Pinpoint the cell where the given text exists, returning its [x, y] midpoint coordinate. 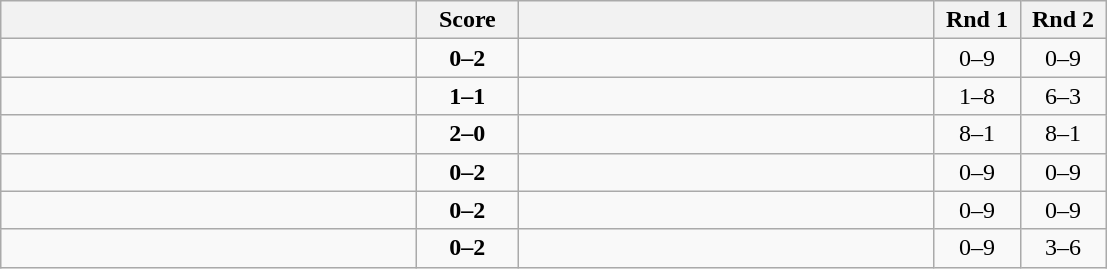
Rnd 1 [977, 20]
3–6 [1063, 248]
Rnd 2 [1063, 20]
6–3 [1063, 96]
2–0 [468, 134]
1–8 [977, 96]
Score [468, 20]
1–1 [468, 96]
